Search for the cell housing the specified text and yield its [x, y] center coordinate. 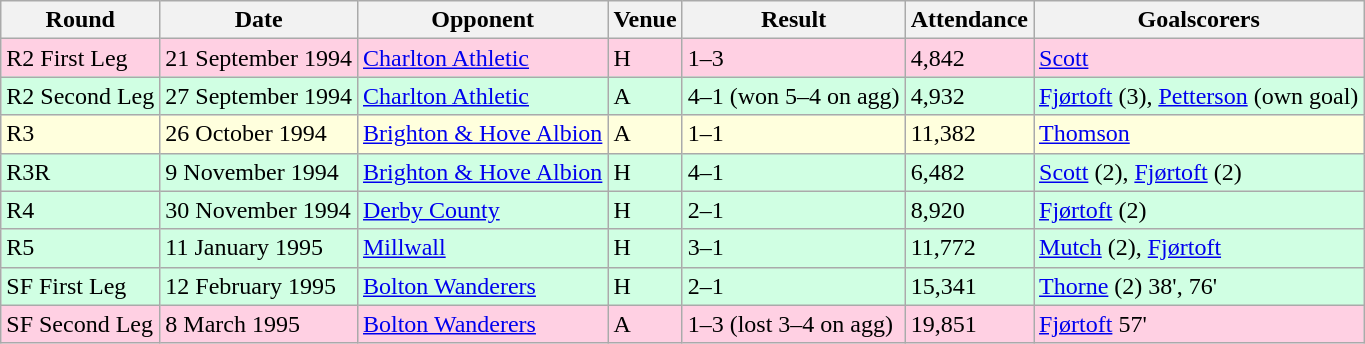
8,920 [969, 210]
Result [794, 20]
15,341 [969, 286]
R2 First Leg [80, 58]
Fjørtoft (2) [1199, 210]
4,932 [969, 96]
Attendance [969, 20]
4–1 (won 5–4 on agg) [794, 96]
Fjørtoft 57' [1199, 324]
21 September 1994 [259, 58]
Date [259, 20]
9 November 1994 [259, 172]
6,482 [969, 172]
Scott (2), Fjørtoft (2) [1199, 172]
1–3 [794, 58]
Round [80, 20]
12 February 1995 [259, 286]
Opponent [482, 20]
Venue [645, 20]
8 March 1995 [259, 324]
11,772 [969, 248]
Thorne (2) 38', 76' [1199, 286]
4,842 [969, 58]
Scott [1199, 58]
19,851 [969, 324]
30 November 1994 [259, 210]
R4 [80, 210]
Millwall [482, 248]
SF Second Leg [80, 324]
26 October 1994 [259, 134]
R5 [80, 248]
3–1 [794, 248]
Mutch (2), Fjørtoft [1199, 248]
1–3 (lost 3–4 on agg) [794, 324]
Fjørtoft (3), Petterson (own goal) [1199, 96]
Goalscorers [1199, 20]
11 January 1995 [259, 248]
Derby County [482, 210]
11,382 [969, 134]
27 September 1994 [259, 96]
SF First Leg [80, 286]
1–1 [794, 134]
4–1 [794, 172]
R3R [80, 172]
R2 Second Leg [80, 96]
Thomson [1199, 134]
R3 [80, 134]
